Return the (x, y) coordinate for the center point of the cell that contains the specified text.  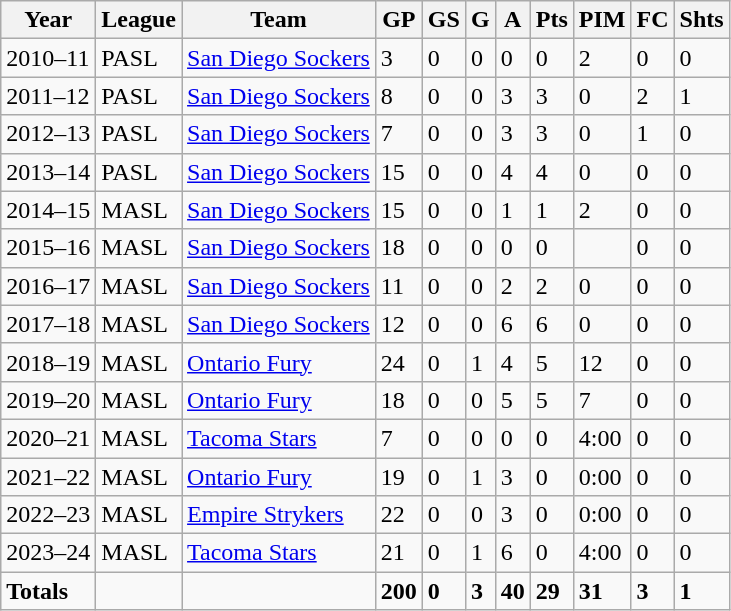
Team (279, 20)
200 (398, 591)
2010–11 (48, 58)
29 (552, 591)
21 (398, 553)
24 (398, 362)
2020–21 (48, 438)
2013–14 (48, 172)
Year (48, 20)
2015–16 (48, 248)
2022–23 (48, 515)
2021–22 (48, 477)
Shts (702, 20)
31 (602, 591)
2011–12 (48, 96)
League (139, 20)
2016–17 (48, 286)
PIM (602, 20)
22 (398, 515)
2019–20 (48, 400)
G (480, 20)
8 (398, 96)
2017–18 (48, 324)
GS (444, 20)
2014–15 (48, 210)
11 (398, 286)
Empire Strykers (279, 515)
A (512, 20)
2018–19 (48, 362)
2023–24 (48, 553)
2012–13 (48, 134)
Pts (552, 20)
19 (398, 477)
FC (652, 20)
Totals (48, 591)
GP (398, 20)
40 (512, 591)
